Pinpoint the cell where the given text exists, returning its (x, y) midpoint coordinate. 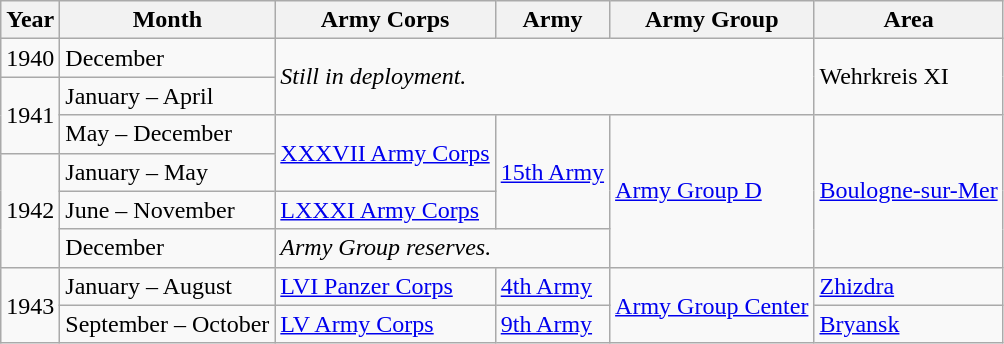
May – December (168, 134)
January – August (168, 286)
Area (908, 20)
Zhizdra (908, 286)
Still in deployment. (544, 77)
LXXXI Army Corps (385, 210)
15th Army (552, 172)
XXXVII Army Corps (385, 153)
Bryansk (908, 324)
9th Army (552, 324)
LV Army Corps (385, 324)
Army Corps (385, 20)
LVI Panzer Corps (385, 286)
1943 (30, 305)
January – May (168, 172)
1940 (30, 58)
1942 (30, 210)
Boulogne-sur-Mer (908, 191)
Army Group reserves. (442, 248)
January – April (168, 96)
Army Group Center (712, 305)
Army (552, 20)
Wehrkreis XI (908, 77)
September – October (168, 324)
Army Group D (712, 191)
1941 (30, 115)
4th Army (552, 286)
Month (168, 20)
June – November (168, 210)
Year (30, 20)
Army Group (712, 20)
